Find where the given text appears and provide that cell's center as [X, Y] coordinate. 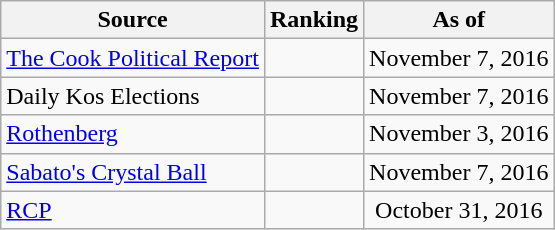
Ranking [314, 20]
RCP [133, 210]
The Cook Political Report [133, 58]
Sabato's Crystal Ball [133, 172]
October 31, 2016 [459, 210]
Daily Kos Elections [133, 96]
November 3, 2016 [459, 134]
As of [459, 20]
Rothenberg [133, 134]
Source [133, 20]
